Find where the given text appears and provide that cell's center as [X, Y] coordinate. 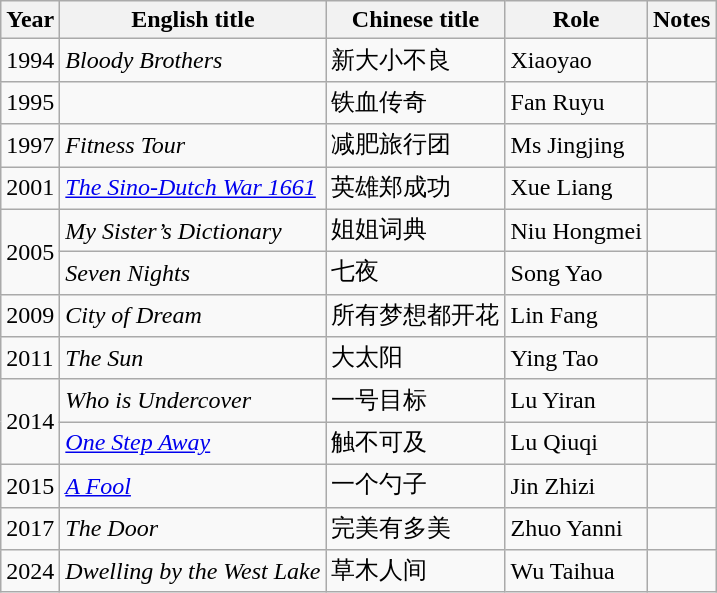
减肥旅行团 [416, 146]
The Door [193, 528]
新大小不良 [416, 60]
Zhuo Yanni [576, 528]
2024 [30, 572]
1997 [30, 146]
2015 [30, 486]
2009 [30, 316]
Fitness Tour [193, 146]
完美有多美 [416, 528]
Chinese title [416, 20]
七夜 [416, 274]
姐姐词典 [416, 230]
Song Yao [576, 274]
Bloody Brothers [193, 60]
2017 [30, 528]
My Sister’s Dictionary [193, 230]
2011 [30, 358]
Ms Jingjing [576, 146]
Niu Hongmei [576, 230]
Fan Ruyu [576, 102]
The Sun [193, 358]
Who is Undercover [193, 400]
Notes [681, 20]
触不可及 [416, 444]
English title [193, 20]
Lin Fang [576, 316]
2014 [30, 422]
所有梦想都开花 [416, 316]
英雄郑成功 [416, 188]
1994 [30, 60]
Role [576, 20]
Jin Zhizi [576, 486]
Lu Yiran [576, 400]
Lu Qiuqi [576, 444]
A Fool [193, 486]
一号目标 [416, 400]
草木人间 [416, 572]
1995 [30, 102]
Dwelling by the West Lake [193, 572]
Xiaoyao [576, 60]
2005 [30, 252]
一个勺子 [416, 486]
Seven Nights [193, 274]
One Step Away [193, 444]
铁血传奇 [416, 102]
2001 [30, 188]
大太阳 [416, 358]
The Sino-Dutch War 1661 [193, 188]
Wu Taihua [576, 572]
Xue Liang [576, 188]
Ying Tao [576, 358]
City of Dream [193, 316]
Year [30, 20]
